Find where the given text appears and provide that cell's center as (x, y) coordinate. 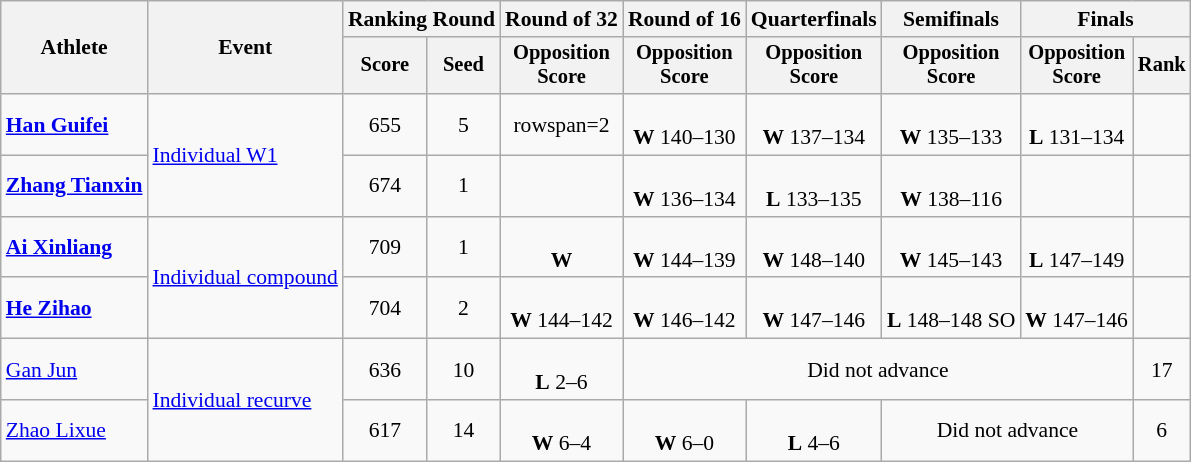
Individual recurve (244, 400)
Score (385, 66)
17 (1162, 370)
W 144–139 (684, 248)
655 (385, 124)
Ranking Round (422, 19)
Athlete (74, 48)
2 (464, 308)
Seed (464, 66)
W 6–4 (562, 430)
Quarterfinals (814, 19)
L 133–135 (814, 186)
W 144–142 (562, 308)
Round of 16 (684, 19)
W 145–143 (951, 248)
Zhang Tianxin (74, 186)
Gan Jun (74, 370)
617 (385, 430)
Rank (1162, 66)
L 2–6 (562, 370)
5 (464, 124)
L 4–6 (814, 430)
14 (464, 430)
W 140–130 (684, 124)
6 (1162, 430)
L 148–148 SO (951, 308)
L 147–149 (1076, 248)
704 (385, 308)
rowspan=2 (562, 124)
Individual compound (244, 278)
Individual W1 (244, 155)
W 136–134 (684, 186)
W 146–142 (684, 308)
Finals (1105, 19)
Zhao Lixue (74, 430)
Ai Xinliang (74, 248)
W 138–116 (951, 186)
W 137–134 (814, 124)
L 131–134 (1076, 124)
674 (385, 186)
W 135–133 (951, 124)
636 (385, 370)
W (562, 248)
Event (244, 48)
He Zihao (74, 308)
Han Guifei (74, 124)
W 148–140 (814, 248)
10 (464, 370)
709 (385, 248)
W 6–0 (684, 430)
Round of 32 (562, 19)
Semifinals (951, 19)
